Provide the (x, y) coordinate of the cell's center where the given text is located.  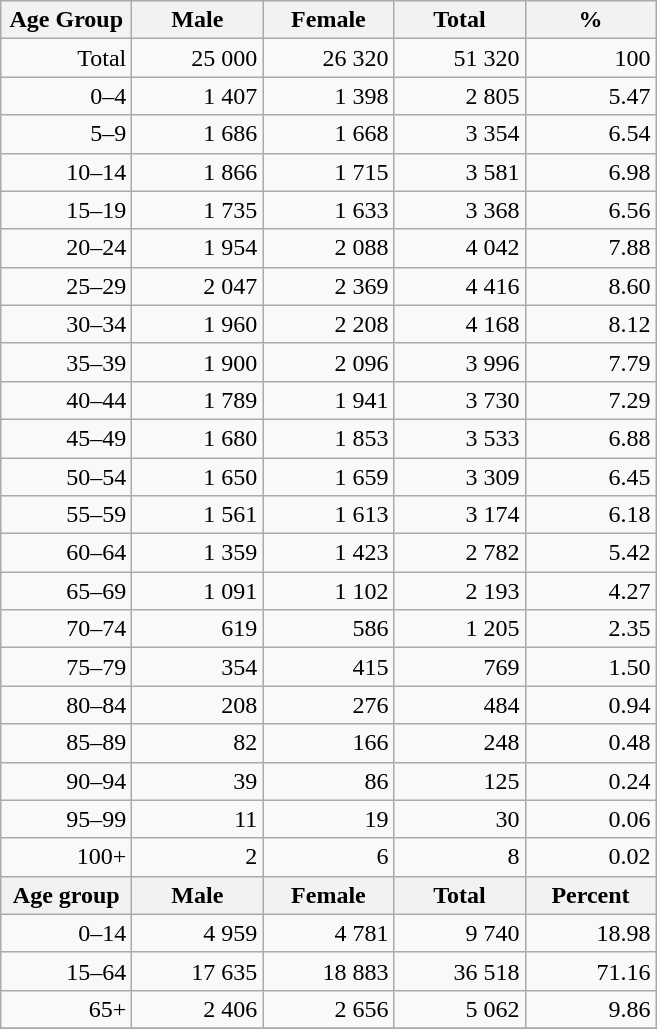
1 668 (328, 134)
769 (460, 667)
3 368 (460, 210)
0–14 (66, 933)
6.54 (590, 134)
11 (198, 819)
415 (328, 667)
0.94 (590, 705)
30 (460, 819)
65+ (66, 1009)
100+ (66, 857)
1 853 (328, 438)
2 805 (460, 96)
6.88 (590, 438)
9.86 (590, 1009)
276 (328, 705)
484 (460, 705)
1 205 (460, 629)
39 (198, 781)
1 954 (198, 248)
6 (328, 857)
125 (460, 781)
3 354 (460, 134)
Percent (590, 895)
71.16 (590, 971)
Age Group (66, 20)
1 091 (198, 591)
1 407 (198, 96)
20–24 (66, 248)
6.45 (590, 477)
1 686 (198, 134)
1.50 (590, 667)
0.24 (590, 781)
1 866 (198, 172)
3 533 (460, 438)
1 650 (198, 477)
0.48 (590, 743)
619 (198, 629)
8.60 (590, 286)
25 000 (198, 58)
248 (460, 743)
208 (198, 705)
5 062 (460, 1009)
18 883 (328, 971)
1 960 (198, 324)
1 359 (198, 553)
2 406 (198, 1009)
1 102 (328, 591)
75–79 (66, 667)
6.98 (590, 172)
1 715 (328, 172)
1 398 (328, 96)
1 941 (328, 400)
25–29 (66, 286)
55–59 (66, 515)
30–34 (66, 324)
4 168 (460, 324)
2 208 (328, 324)
8 (460, 857)
51 320 (460, 58)
4 042 (460, 248)
3 730 (460, 400)
2 369 (328, 286)
70–74 (66, 629)
1 613 (328, 515)
3 996 (460, 362)
5.47 (590, 96)
5.42 (590, 553)
19 (328, 819)
7.79 (590, 362)
10–14 (66, 172)
1 633 (328, 210)
85–89 (66, 743)
1 735 (198, 210)
1 680 (198, 438)
7.88 (590, 248)
100 (590, 58)
35–39 (66, 362)
0–4 (66, 96)
0.06 (590, 819)
6.56 (590, 210)
3 581 (460, 172)
7.29 (590, 400)
1 789 (198, 400)
0.02 (590, 857)
354 (198, 667)
86 (328, 781)
6.18 (590, 515)
2 047 (198, 286)
4.27 (590, 591)
166 (328, 743)
17 635 (198, 971)
2.35 (590, 629)
15–19 (66, 210)
1 659 (328, 477)
82 (198, 743)
50–54 (66, 477)
2 096 (328, 362)
90–94 (66, 781)
95–99 (66, 819)
1 561 (198, 515)
Age group (66, 895)
26 320 (328, 58)
18.98 (590, 933)
5–9 (66, 134)
3 174 (460, 515)
2 (198, 857)
% (590, 20)
4 781 (328, 933)
4 959 (198, 933)
15–64 (66, 971)
40–44 (66, 400)
586 (328, 629)
60–64 (66, 553)
9 740 (460, 933)
2 782 (460, 553)
80–84 (66, 705)
2 656 (328, 1009)
1 900 (198, 362)
36 518 (460, 971)
2 193 (460, 591)
65–69 (66, 591)
1 423 (328, 553)
4 416 (460, 286)
2 088 (328, 248)
3 309 (460, 477)
45–49 (66, 438)
8.12 (590, 324)
